Return (x, y) of the center of cell containing provided text 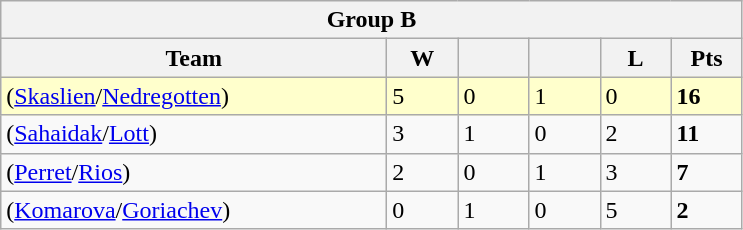
7 (706, 172)
Team (194, 58)
L (636, 58)
(Komarova/Goriachev) (194, 210)
(Sahaidak/Lott) (194, 134)
(Skaslien/Nedregotten) (194, 96)
Group B (372, 20)
(Perret/Rios) (194, 172)
W (422, 58)
11 (706, 134)
16 (706, 96)
Pts (706, 58)
